Extract the [X, Y] coordinate from the center of the cell holding the provided text.  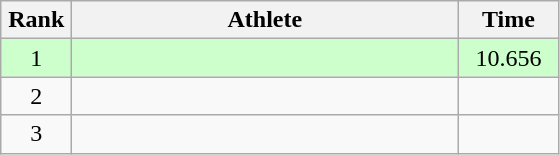
1 [36, 58]
Time [508, 20]
10.656 [508, 58]
Rank [36, 20]
2 [36, 96]
3 [36, 134]
Athlete [265, 20]
